Output the [X, Y] coordinate of the center of the cell containing the given text.  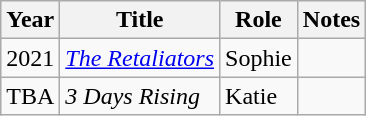
TBA [30, 96]
Role [259, 20]
3 Days Rising [140, 96]
The Retaliators [140, 58]
Sophie [259, 58]
Notes [331, 20]
2021 [30, 58]
Title [140, 20]
Katie [259, 96]
Year [30, 20]
